Capture the cell that displays the provided text and extract its [x, y] central coordinate. 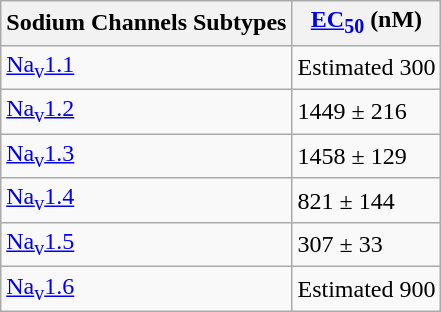
Sodium Channels Subtypes [146, 23]
Estimated 300 [366, 67]
821 ± 144 [366, 200]
EC50 (nM) [366, 23]
Nav1.2 [146, 111]
1458 ± 129 [366, 156]
Nav1.1 [146, 67]
Nav1.6 [146, 289]
Nav1.4 [146, 200]
1449 ± 216 [366, 111]
Nav1.3 [146, 156]
307 ± 33 [366, 244]
Nav1.5 [146, 244]
Estimated 900 [366, 289]
